Return [X, Y] of the center of cell containing provided text 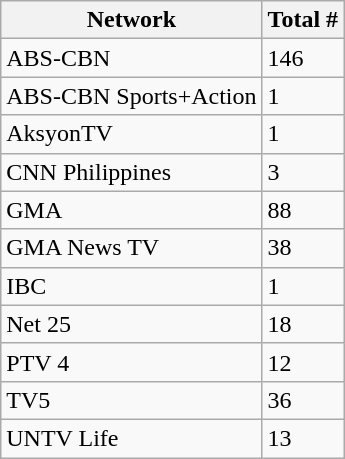
CNN Philippines [132, 172]
UNTV Life [132, 438]
38 [303, 248]
13 [303, 438]
Total # [303, 20]
36 [303, 400]
12 [303, 362]
18 [303, 324]
TV5 [132, 400]
GMA News TV [132, 248]
146 [303, 58]
IBC [132, 286]
Net 25 [132, 324]
AksyonTV [132, 134]
PTV 4 [132, 362]
Network [132, 20]
ABS-CBN [132, 58]
88 [303, 210]
3 [303, 172]
GMA [132, 210]
ABS-CBN Sports+Action [132, 96]
